Output the (X, Y) coordinate of the center of the cell containing the given text.  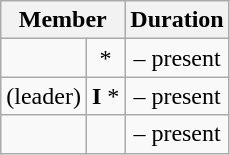
Duration (177, 20)
* (105, 58)
I * (105, 96)
(leader) (44, 96)
Member (63, 20)
